Output the (x, y) coordinate of the center of the cell containing the given text.  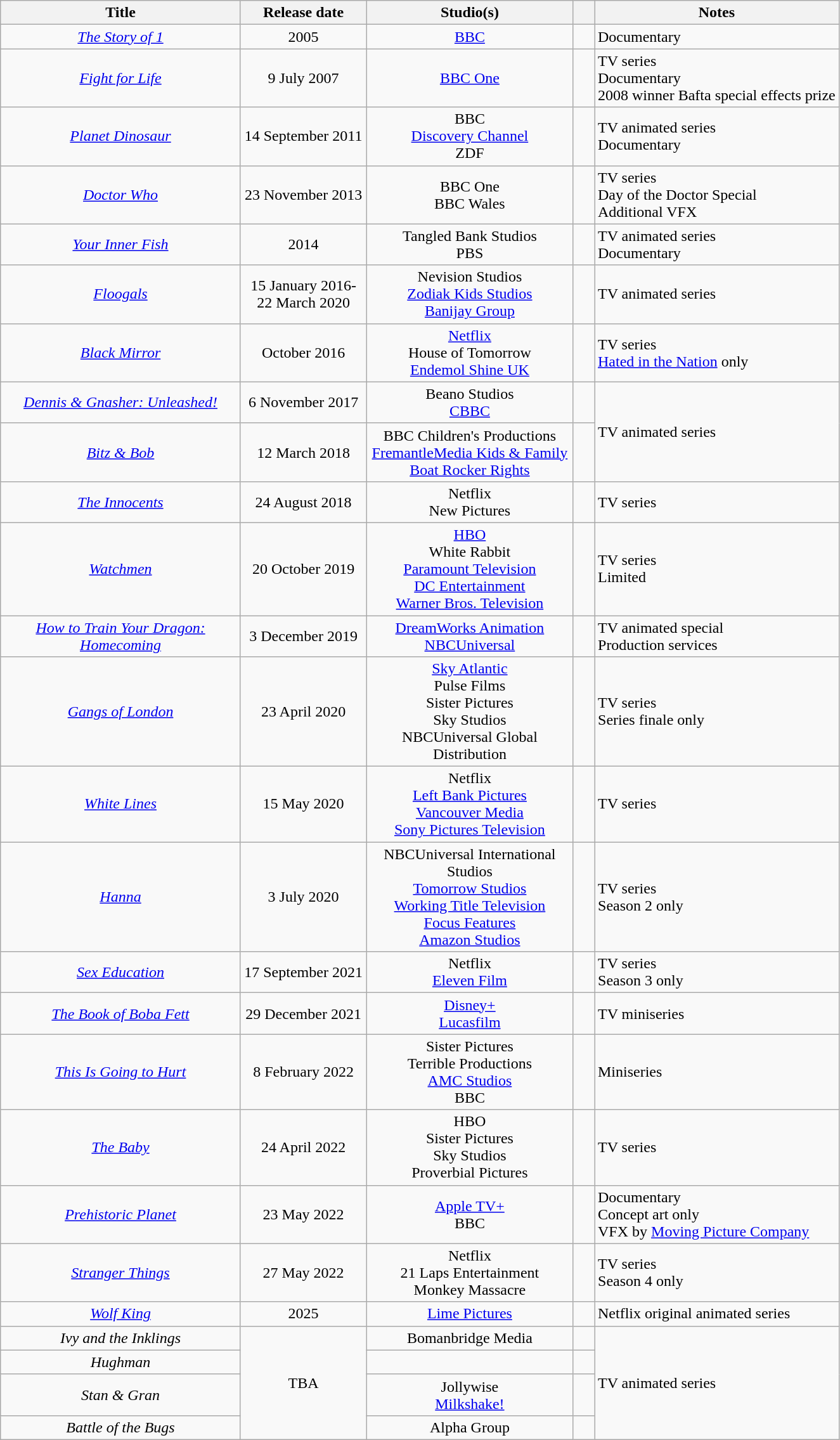
15 January 2016-22 March 2020 (303, 294)
Studio(s) (470, 13)
23 April 2020 (303, 711)
Notes (717, 13)
Beano StudiosCBBC (470, 402)
12 March 2018 (303, 452)
TV seriesSeason 4 only (717, 1273)
Gangs of London (120, 711)
Stan & Gran (120, 1395)
23 November 2013 (303, 195)
Netflix original animated series (717, 1314)
Ivy and the Inklings (120, 1338)
TV seriesSeason 2 only (717, 897)
JollywiseMilkshake! (470, 1395)
24 August 2018 (303, 502)
White Lines (120, 804)
NBCUniversal International StudiosTomorrow StudiosWorking Title TelevisionFocus FeaturesAmazon Studios (470, 897)
Dennis & Gnasher: Unleashed! (120, 402)
BBC One (470, 78)
October 2016 (303, 353)
The Innocents (120, 502)
Tangled Bank StudiosPBS (470, 245)
Black Mirror (120, 353)
Doctor Who (120, 195)
Hughman (120, 1362)
BBC (470, 37)
Title (120, 13)
TV seriesDocumentary2008 winner Bafta special effects prize (717, 78)
Sky AtlanticPulse FilmsSister PicturesSky StudiosNBCUniversal Global Distribution (470, 711)
Alpha Group (470, 1427)
The Baby (120, 1148)
Sex Education (120, 973)
DreamWorks AnimationNBCUniversal (470, 635)
Prehistoric Planet (120, 1214)
20 October 2019 (303, 569)
BBC Children's ProductionsFremantleMedia Kids & FamilyBoat Rocker Rights (470, 452)
Hanna (120, 897)
TBA (303, 1382)
BBCDiscovery ChannelZDF (470, 136)
17 September 2021 (303, 973)
Apple TV+BBC (470, 1214)
TV animated specialProduction services (717, 635)
6 November 2017 (303, 402)
Netflix21 Laps EntertainmentMonkey Massacre (470, 1273)
Your Inner Fish (120, 245)
The Book of Boba Fett (120, 1013)
NetflixNew Pictures (470, 502)
24 April 2022 (303, 1148)
The Story of 1 (120, 37)
NetflixLeft Bank PicturesVancouver MediaSony Pictures Television (470, 804)
3 July 2020 (303, 897)
2005 (303, 37)
TV seriesLimited (717, 569)
Planet Dinosaur (120, 136)
15 May 2020 (303, 804)
How to Train Your Dragon: Homecoming (120, 635)
TV seriesDay of the Doctor SpecialAdditional VFX (717, 195)
2025 (303, 1314)
TV miniseries (717, 1013)
8 February 2022 (303, 1072)
3 December 2019 (303, 635)
DocumentaryConcept art onlyVFX by Moving Picture Company (717, 1214)
This Is Going to Hurt (120, 1072)
9 July 2007 (303, 78)
23 May 2022 (303, 1214)
NetflixHouse of TomorrowEndemol Shine UK (470, 353)
Release date (303, 13)
14 September 2011 (303, 136)
Watchmen (120, 569)
Disney+Lucasfilm (470, 1013)
Sister PicturesTerrible ProductionsAMC StudiosBBC (470, 1072)
27 May 2022 (303, 1273)
Bitz & Bob (120, 452)
Wolf King (120, 1314)
Nevision StudiosZodiak Kids StudiosBanijay Group (470, 294)
HBOWhite RabbitParamount TelevisionDC EntertainmentWarner Bros. Television (470, 569)
TV seriesHated in the Nation only (717, 353)
Lime Pictures (470, 1314)
TV seriesSeason 3 only (717, 973)
TV seriesSeries finale only (717, 711)
Bomanbridge Media (470, 1338)
HBOSister PicturesSky StudiosProverbial Pictures (470, 1148)
Documentary (717, 37)
NetflixEleven Film (470, 973)
Miniseries (717, 1072)
Battle of the Bugs (120, 1427)
Floogals (120, 294)
Fight for Life (120, 78)
2014 (303, 245)
BBC OneBBC Wales (470, 195)
29 December 2021 (303, 1013)
Stranger Things (120, 1273)
